Detect which cell encompasses the target text, then output its (x, y) center coordinate. 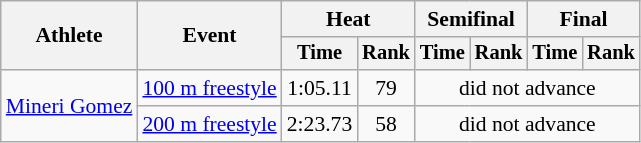
Event (209, 36)
1:05.11 (320, 88)
Heat (348, 19)
2:23.73 (320, 124)
100 m freestyle (209, 88)
Athlete (70, 36)
79 (386, 88)
Mineri Gomez (70, 106)
200 m freestyle (209, 124)
58 (386, 124)
Semifinal (471, 19)
Final (583, 19)
